From the cell containing the given text, extract its center point as (x, y) coordinate. 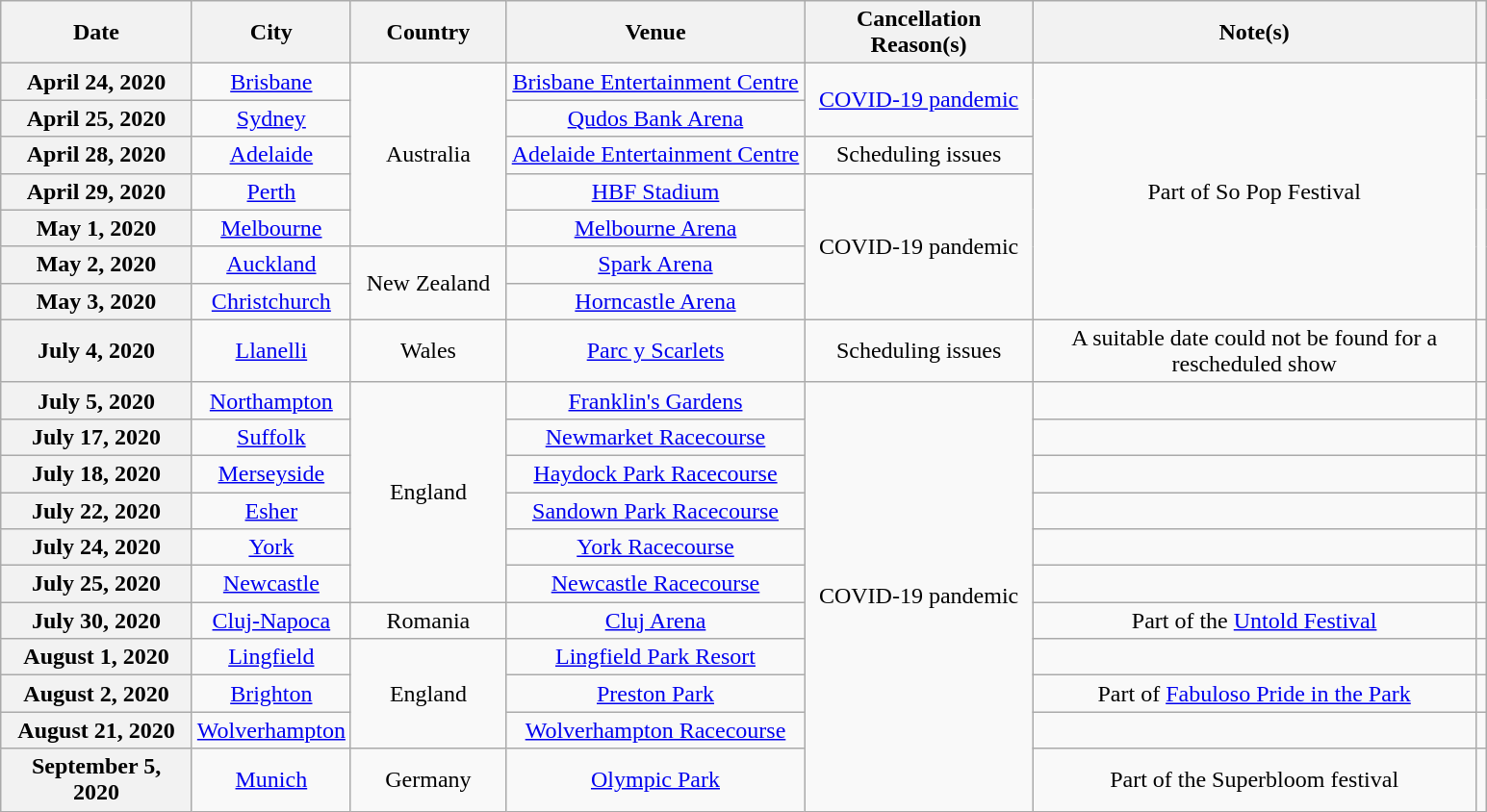
Cancellation Reason(s) (919, 33)
Parc y Scarlets (654, 350)
Christchurch (271, 301)
July 25, 2020 (96, 584)
Country (427, 33)
May 2, 2020 (96, 265)
HBF Stadium (654, 191)
Preston Park (654, 694)
Esher (271, 511)
Melbourne (271, 228)
Wolverhampton (271, 730)
Northampton (271, 400)
April 29, 2020 (96, 191)
Note(s) (1255, 33)
July 22, 2020 (96, 511)
Newcastle (271, 584)
April 28, 2020 (96, 155)
Part of the Untold Festival (1255, 621)
July 24, 2020 (96, 547)
April 24, 2020 (96, 82)
New Zealand (427, 283)
Spark Arena (654, 265)
Auckland (271, 265)
Adelaide (271, 155)
April 25, 2020 (96, 118)
Haydock Park Racecourse (654, 473)
Germany (427, 779)
Part of So Pop Festival (1255, 191)
Date (96, 33)
Venue (654, 33)
Cluj-Napoca (271, 621)
July 4, 2020 (96, 350)
City (271, 33)
Sandown Park Racecourse (654, 511)
August 1, 2020 (96, 657)
Brisbane (271, 82)
July 18, 2020 (96, 473)
Romania (427, 621)
Newmarket Racecourse (654, 437)
A suitable date could not be found for a rescheduled show (1255, 350)
Adelaide Entertainment Centre (654, 155)
May 1, 2020 (96, 228)
Qudos Bank Arena (654, 118)
Australia (427, 155)
August 21, 2020 (96, 730)
Olympic Park (654, 779)
Part of Fabuloso Pride in the Park (1255, 694)
Melbourne Arena (654, 228)
Newcastle Racecourse (654, 584)
September 5, 2020 (96, 779)
Brisbane Entertainment Centre (654, 82)
Suffolk (271, 437)
July 5, 2020 (96, 400)
Merseyside (271, 473)
Brighton (271, 694)
August 2, 2020 (96, 694)
Perth (271, 191)
Cluj Arena (654, 621)
Wolverhampton Racecourse (654, 730)
July 30, 2020 (96, 621)
Horncastle Arena (654, 301)
Franklin's Gardens (654, 400)
York Racecourse (654, 547)
Munich (271, 779)
York (271, 547)
Sydney (271, 118)
July 17, 2020 (96, 437)
May 3, 2020 (96, 301)
Llanelli (271, 350)
Wales (427, 350)
Lingfield (271, 657)
Lingfield Park Resort (654, 657)
Part of the Superbloom festival (1255, 779)
